Output the [x, y] coordinate of the center of the cell containing the given text.  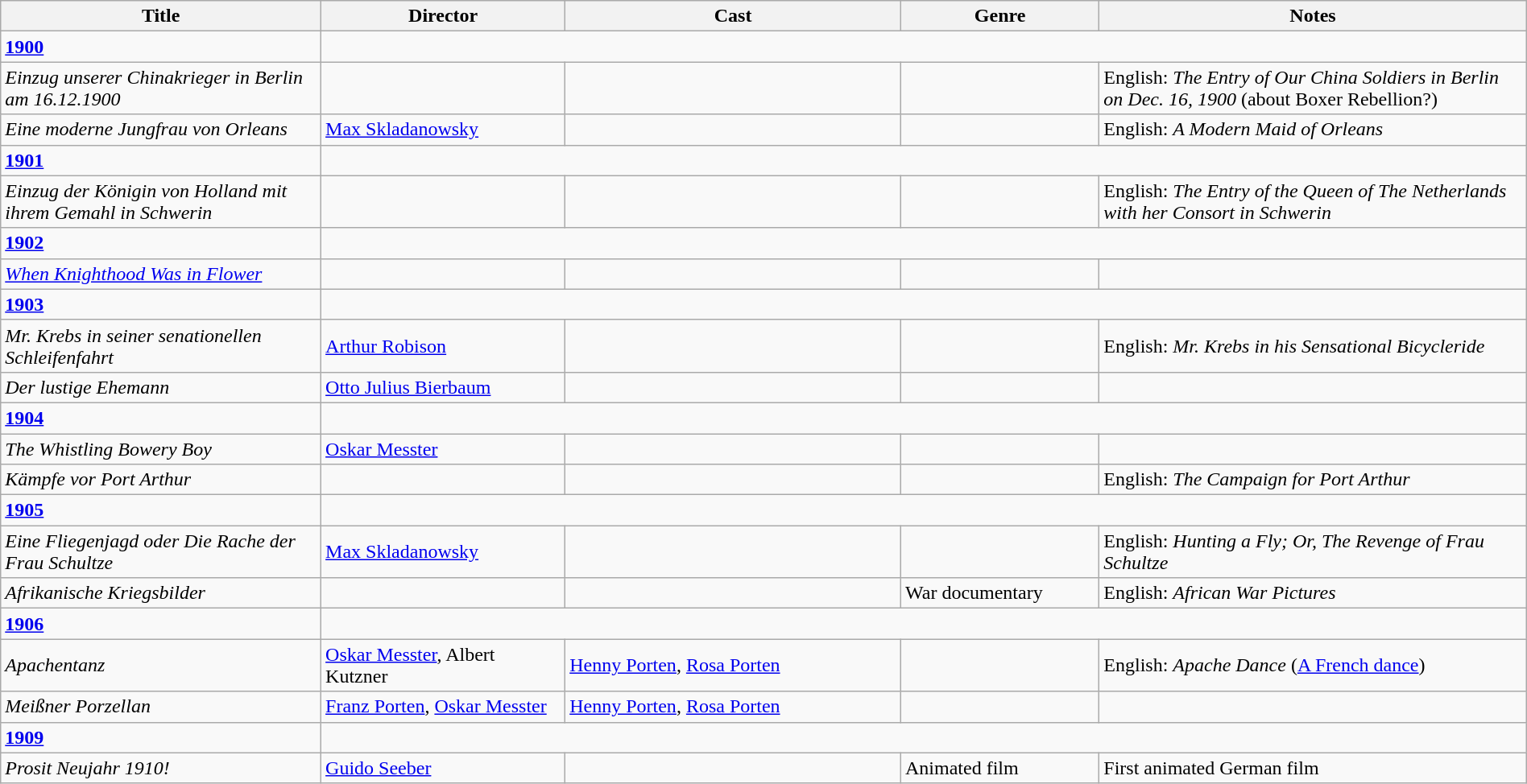
Oskar Messter [443, 448]
1904 [161, 418]
Notes [1313, 16]
English: African War Pictures [1313, 593]
When Knighthood Was in Flower [161, 274]
First animated German film [1313, 768]
Einzug unserer Chinakrieger in Berlin am 16.12.1900 [161, 89]
Prosit Neujahr 1910! [161, 768]
1903 [161, 304]
Einzug der Königin von Holland mit ihrem Gemahl in Schwerin [161, 201]
1900 [161, 47]
English: A Modern Maid of Orleans [1313, 130]
Guido Seeber [443, 768]
Title [161, 16]
Kämpfe vor Port Arthur [161, 480]
War documentary [999, 593]
Oskar Messter, Albert Kutzner [443, 665]
Der lustige Ehemann [161, 387]
English: Hunting a Fly; Or, The Revenge of Frau Schultze [1313, 552]
English: The Campaign for Port Arthur [1313, 480]
English: Apache Dance (A French dance) [1313, 665]
English: Mr. Krebs in his Sensational Bicycleride [1313, 346]
Director [443, 16]
Franz Porten, Oskar Messter [443, 707]
Mr. Krebs in seiner senationellen Schleifenfahrt [161, 346]
Arthur Robison [443, 346]
Afrikanische Kriegsbilder [161, 593]
Eine moderne Jungfrau von Orleans [161, 130]
Cast [733, 16]
Meißner Porzellan [161, 707]
English: The Entry of the Queen of The Netherlands with her Consort in Schwerin [1313, 201]
The Whistling Bowery Boy [161, 448]
Apachentanz [161, 665]
Otto Julius Bierbaum [443, 387]
Eine Fliegenjagd oder Die Rache der Frau Schultze [161, 552]
1902 [161, 243]
1909 [161, 737]
English: The Entry of Our China Soldiers in Berlin on Dec. 16, 1900 (about Boxer Rebellion?) [1313, 89]
1901 [161, 160]
Genre [999, 16]
Animated film [999, 768]
1905 [161, 510]
1906 [161, 624]
